Capture the cell that displays the provided text and extract its [X, Y] central coordinate. 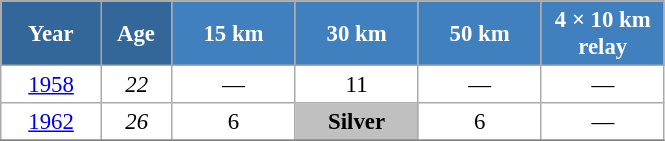
Age [136, 34]
4 × 10 km relay [602, 34]
30 km [356, 34]
15 km [234, 34]
26 [136, 122]
11 [356, 85]
Year [52, 34]
50 km [480, 34]
22 [136, 85]
1958 [52, 85]
Silver [356, 122]
1962 [52, 122]
